Return (x, y) of the center of cell containing provided text 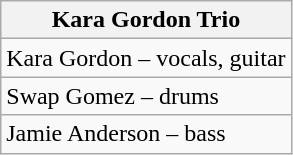
Kara Gordon – vocals, guitar (146, 58)
Swap Gomez – drums (146, 96)
Kara Gordon Trio (146, 20)
Jamie Anderson – bass (146, 134)
